Return the [x, y] coordinate for the center point of the cell that contains the specified text.  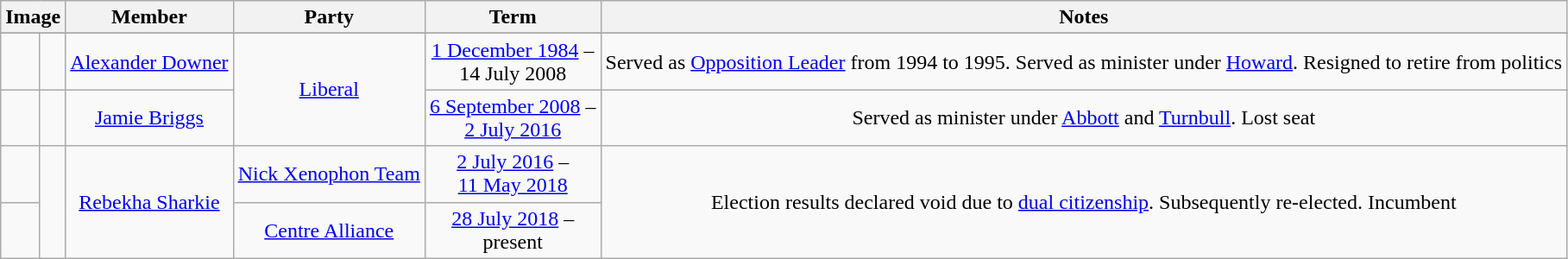
2 July 2016 –11 May 2018 [513, 174]
Served as Opposition Leader from 1994 to 1995. Served as minister under Howard. Resigned to retire from politics [1084, 62]
Image [33, 17]
Notes [1084, 17]
Centre Alliance [329, 230]
Alexander Downer [149, 62]
28 July 2018 –present [513, 230]
Liberal [329, 90]
Party [329, 17]
Nick Xenophon Team [329, 174]
1 December 1984 –14 July 2008 [513, 62]
Jamie Briggs [149, 117]
Member [149, 17]
6 September 2008 –2 July 2016 [513, 117]
Served as minister under Abbott and Turnbull. Lost seat [1084, 117]
Rebekha Sharkie [149, 202]
Term [513, 17]
Election results declared void due to dual citizenship. Subsequently re-elected. Incumbent [1084, 202]
